Return the [x, y] coordinate for the center point of the cell that contains the specified text.  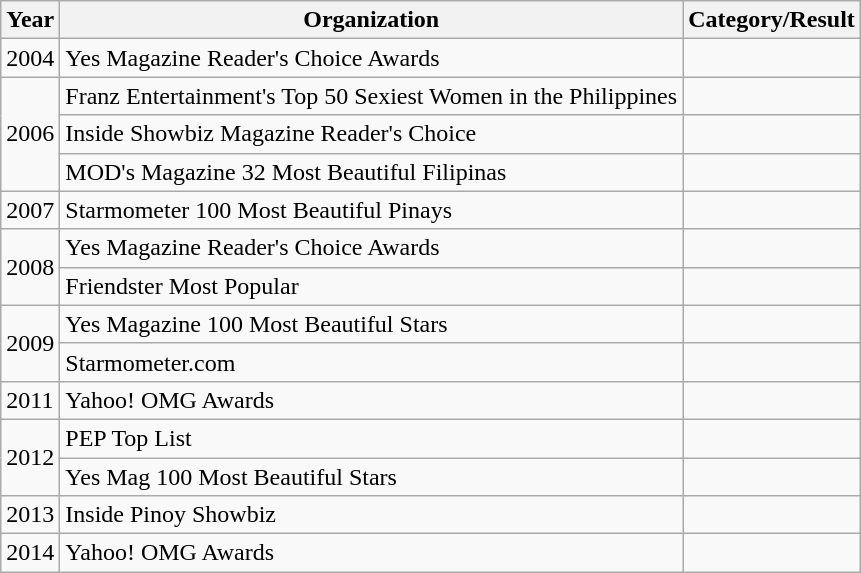
Category/Result [772, 20]
PEP Top List [372, 438]
Inside Showbiz Magazine Reader's Choice [372, 134]
MOD's Magazine 32 Most Beautiful Filipinas [372, 172]
2012 [30, 457]
2011 [30, 400]
2009 [30, 343]
2004 [30, 58]
2007 [30, 210]
Starmometer 100 Most Beautiful Pinays [372, 210]
Yes Magazine 100 Most Beautiful Stars [372, 324]
2013 [30, 515]
2006 [30, 134]
2014 [30, 553]
2008 [30, 267]
Franz Entertainment's Top 50 Sexiest Women in the Philippines [372, 96]
Inside Pinoy Showbiz [372, 515]
Friendster Most Popular [372, 286]
Year [30, 20]
Organization [372, 20]
Starmometer.com [372, 362]
Yes Mag 100 Most Beautiful Stars [372, 477]
